Scan for the cell matching the given text and deliver its [x, y] coordinate at center. 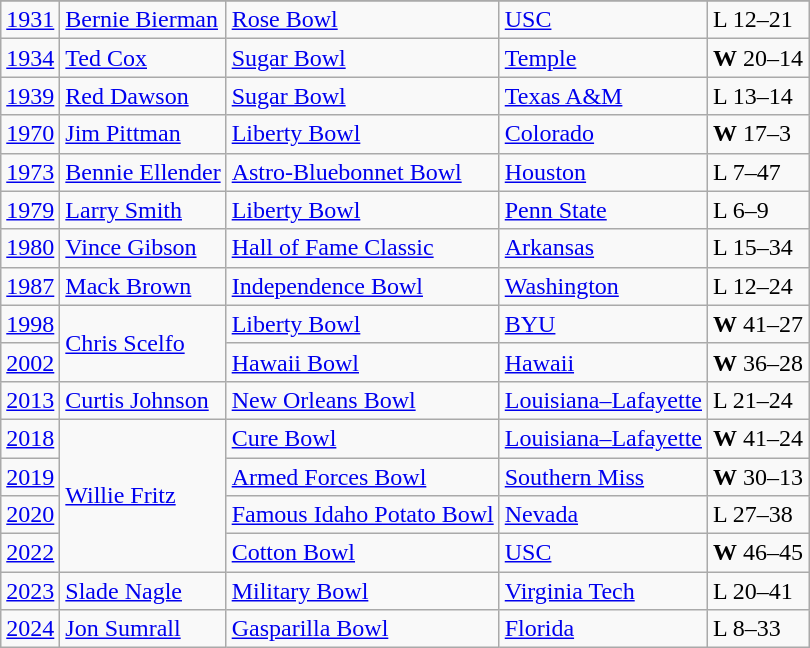
2020 [30, 515]
2023 [30, 591]
1931 [30, 20]
1970 [30, 134]
L 12–21 [758, 20]
Houston [603, 172]
Cotton Bowl [362, 553]
Jon Sumrall [143, 629]
Penn State [603, 210]
L 6–9 [758, 210]
Independence Bowl [362, 286]
Arkansas [603, 248]
Ted Cox [143, 58]
2018 [30, 438]
L 21–24 [758, 400]
Rose Bowl [362, 20]
Jim Pittman [143, 134]
2013 [30, 400]
L 27–38 [758, 515]
Cure Bowl [362, 438]
1939 [30, 96]
Hall of Fame Classic [362, 248]
W 46–45 [758, 553]
Chris Scelfo [143, 343]
Astro-Bluebonnet Bowl [362, 172]
1998 [30, 324]
Southern Miss [603, 477]
Colorado [603, 134]
Curtis Johnson [143, 400]
Armed Forces Bowl [362, 477]
Hawaii Bowl [362, 362]
Florida [603, 629]
Red Dawson [143, 96]
W 41–24 [758, 438]
Virginia Tech [603, 591]
Gasparilla Bowl [362, 629]
Temple [603, 58]
L 15–34 [758, 248]
Hawaii [603, 362]
W 30–13 [758, 477]
L 8–33 [758, 629]
Bennie Ellender [143, 172]
W 20–14 [758, 58]
2002 [30, 362]
W 17–3 [758, 134]
Willie Fritz [143, 495]
Slade Nagle [143, 591]
Famous Idaho Potato Bowl [362, 515]
1980 [30, 248]
L 7–47 [758, 172]
Washington [603, 286]
1973 [30, 172]
L 20–41 [758, 591]
L 12–24 [758, 286]
1979 [30, 210]
1987 [30, 286]
Larry Smith [143, 210]
2022 [30, 553]
2024 [30, 629]
Mack Brown [143, 286]
1934 [30, 58]
Nevada [603, 515]
L 13–14 [758, 96]
Vince Gibson [143, 248]
Texas A&M [603, 96]
2019 [30, 477]
Bernie Bierman [143, 20]
W 41–27 [758, 324]
Military Bowl [362, 591]
W 36–28 [758, 362]
New Orleans Bowl [362, 400]
BYU [603, 324]
